Determine the (x, y) coordinate at the center of the cell enclosing the given text.  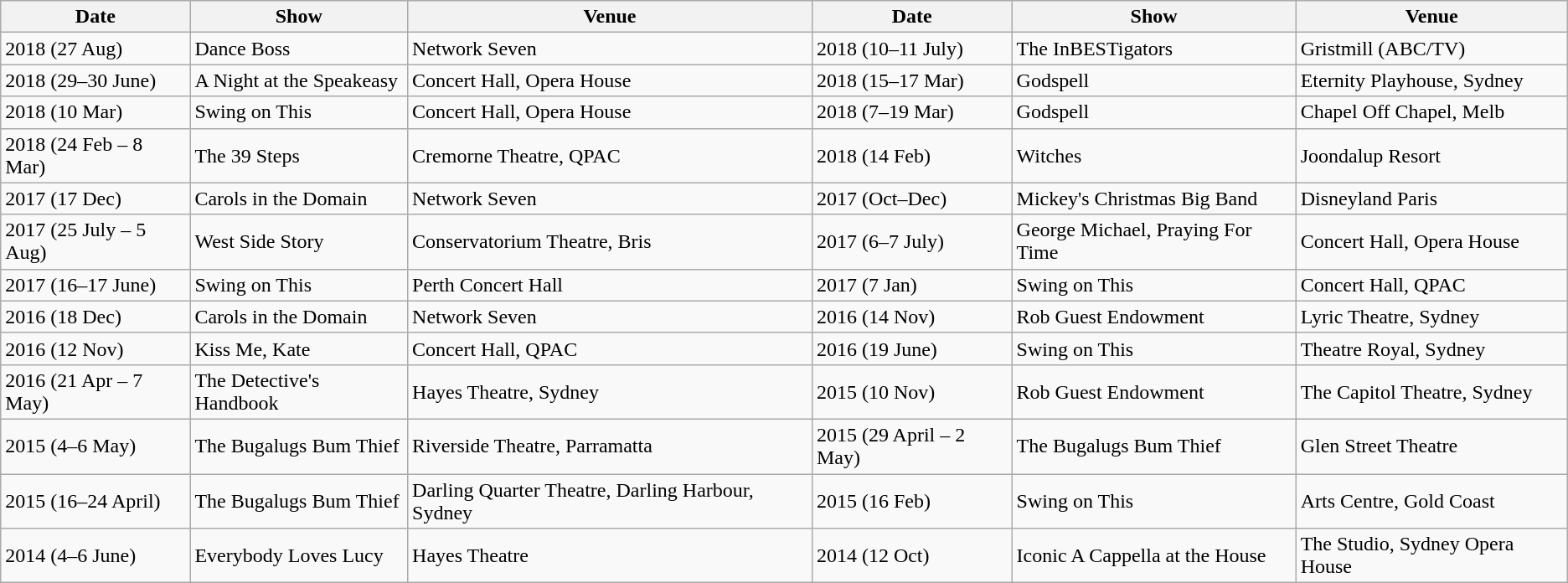
2014 (4–6 June) (95, 556)
2015 (10 Nov) (911, 392)
West Side Story (299, 241)
2017 (6–7 July) (911, 241)
2015 (29 April – 2 May) (911, 446)
2016 (21 Apr – 7 May) (95, 392)
2018 (29–30 June) (95, 80)
Disneyland Paris (1431, 199)
2017 (16–17 June) (95, 285)
The InBESTigators (1154, 49)
Hayes Theatre (610, 556)
George Michael, Praying For Time (1154, 241)
The 39 Steps (299, 156)
2018 (24 Feb – 8 Mar) (95, 156)
Iconic A Cappella at the House (1154, 556)
2015 (4–6 May) (95, 446)
Hayes Theatre, Sydney (610, 392)
2018 (10 Mar) (95, 112)
2018 (7–19 Mar) (911, 112)
Cremorne Theatre, QPAC (610, 156)
2016 (12 Nov) (95, 348)
2018 (15–17 Mar) (911, 80)
Witches (1154, 156)
The Detective's Handbook (299, 392)
Gristmill (ABC/TV) (1431, 49)
2018 (10–11 July) (911, 49)
Riverside Theatre, Parramatta (610, 446)
The Capitol Theatre, Sydney (1431, 392)
Mickey's Christmas Big Band (1154, 199)
2018 (27 Aug) (95, 49)
2014 (12 Oct) (911, 556)
Glen Street Theatre (1431, 446)
Joondalup Resort (1431, 156)
Chapel Off Chapel, Melb (1431, 112)
2017 (7 Jan) (911, 285)
Lyric Theatre, Sydney (1431, 317)
Conservatorium Theatre, Bris (610, 241)
Darling Quarter Theatre, Darling Harbour, Sydney (610, 501)
2017 (Oct–Dec) (911, 199)
Theatre Royal, Sydney (1431, 348)
Arts Centre, Gold Coast (1431, 501)
2016 (14 Nov) (911, 317)
Eternity Playhouse, Sydney (1431, 80)
2016 (18 Dec) (95, 317)
The Studio, Sydney Opera House (1431, 556)
Perth Concert Hall (610, 285)
Everybody Loves Lucy (299, 556)
Dance Boss (299, 49)
Kiss Me, Kate (299, 348)
A Night at the Speakeasy (299, 80)
2018 (14 Feb) (911, 156)
2015 (16–24 April) (95, 501)
2017 (17 Dec) (95, 199)
2015 (16 Feb) (911, 501)
2017 (25 July – 5 Aug) (95, 241)
2016 (19 June) (911, 348)
